Find where the given text appears and provide that cell's center as [x, y] coordinate. 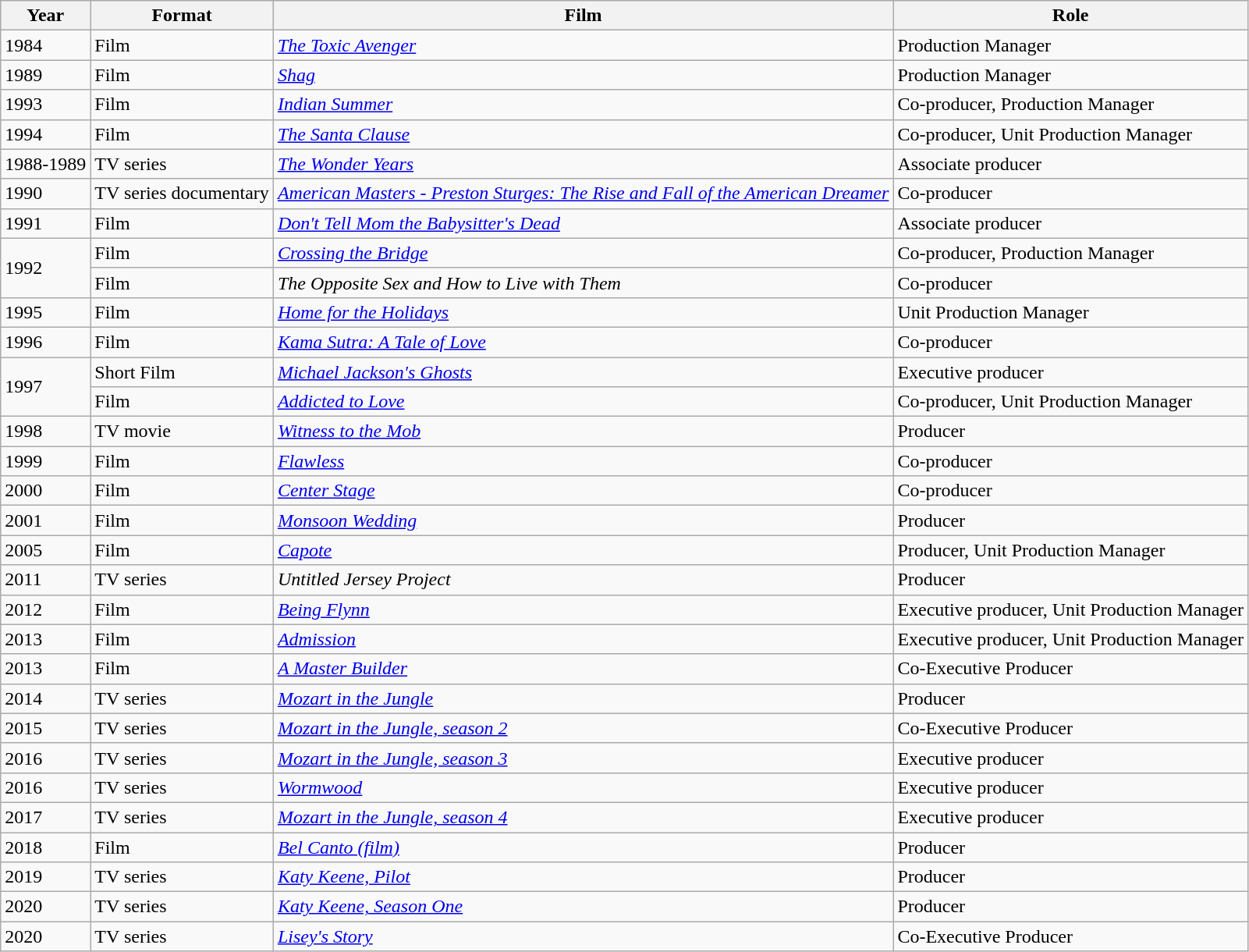
1984 [45, 45]
2001 [45, 520]
Flawless [584, 461]
1993 [45, 105]
2000 [45, 491]
1988-1989 [45, 164]
Being Flynn [584, 609]
Katy Keene, Season One [584, 907]
The Santa Clause [584, 134]
Home for the Holidays [584, 312]
American Masters - Preston Sturges: The Rise and Fall of the American Dreamer [584, 194]
Kama Sutra: A Tale of Love [584, 342]
2014 [45, 698]
A Master Builder [584, 669]
1997 [45, 387]
The Wonder Years [584, 164]
1998 [45, 432]
Center Stage [584, 491]
Wormwood [584, 787]
1994 [45, 134]
Short Film [183, 372]
2019 [45, 877]
2015 [45, 728]
Mozart in the Jungle, season 4 [584, 817]
The Opposite Sex and How to Live with Them [584, 282]
Monsoon Wedding [584, 520]
Katy Keene, Pilot [584, 877]
Addicted to Love [584, 402]
1989 [45, 75]
1995 [45, 312]
2017 [45, 817]
Lisey's Story [584, 936]
Format [183, 16]
Shag [584, 75]
2011 [45, 580]
2012 [45, 609]
1996 [45, 342]
2018 [45, 847]
Mozart in the Jungle, season 2 [584, 728]
Year [45, 16]
Unit Production Manager [1070, 312]
Witness to the Mob [584, 432]
Role [1070, 16]
Michael Jackson's Ghosts [584, 372]
Crossing the Bridge [584, 253]
1992 [45, 268]
TV series documentary [183, 194]
Capote [584, 550]
Mozart in the Jungle [584, 698]
1999 [45, 461]
The Toxic Avenger [584, 45]
1991 [45, 223]
Indian Summer [584, 105]
1990 [45, 194]
Admission [584, 639]
Untitled Jersey Project [584, 580]
Bel Canto (film) [584, 847]
TV movie [183, 432]
2005 [45, 550]
Producer, Unit Production Manager [1070, 550]
Mozart in the Jungle, season 3 [584, 758]
Don't Tell Mom the Babysitter's Dead [584, 223]
